For the text-containing cell, return its midpoint in [x, y] coordinate format. 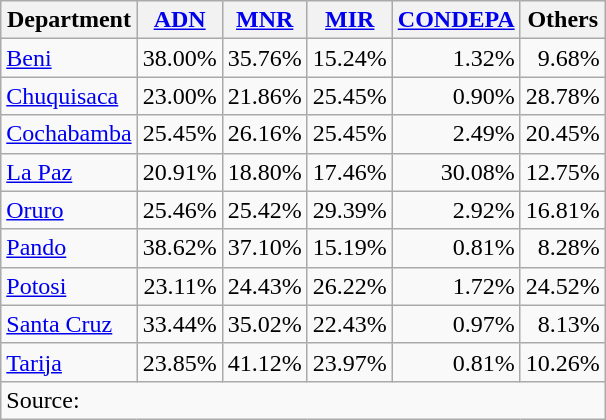
21.86% [264, 96]
0.97% [456, 324]
26.16% [264, 134]
24.43% [264, 286]
23.85% [180, 362]
MNR [264, 20]
8.28% [562, 248]
Others [562, 20]
30.08% [456, 172]
23.97% [350, 362]
8.13% [562, 324]
38.00% [180, 58]
15.19% [350, 248]
15.24% [350, 58]
26.22% [350, 286]
Source: [304, 400]
35.02% [264, 324]
1.32% [456, 58]
24.52% [562, 286]
1.72% [456, 286]
25.42% [264, 210]
Pando [69, 248]
37.10% [264, 248]
16.81% [562, 210]
17.46% [350, 172]
0.90% [456, 96]
2.92% [456, 210]
MIR [350, 20]
28.78% [562, 96]
10.26% [562, 362]
23.11% [180, 286]
9.68% [562, 58]
Chuquisaca [69, 96]
12.75% [562, 172]
41.12% [264, 362]
Santa Cruz [69, 324]
18.80% [264, 172]
22.43% [350, 324]
23.00% [180, 96]
Potosi [69, 286]
La Paz [69, 172]
35.76% [264, 58]
ADN [180, 20]
Beni [69, 58]
CONDEPA [456, 20]
38.62% [180, 248]
Department [69, 20]
2.49% [456, 134]
33.44% [180, 324]
29.39% [350, 210]
Cochabamba [69, 134]
Tarija [69, 362]
Oruro [69, 210]
20.45% [562, 134]
25.46% [180, 210]
20.91% [180, 172]
